Search for the cell housing the specified text and yield its [x, y] center coordinate. 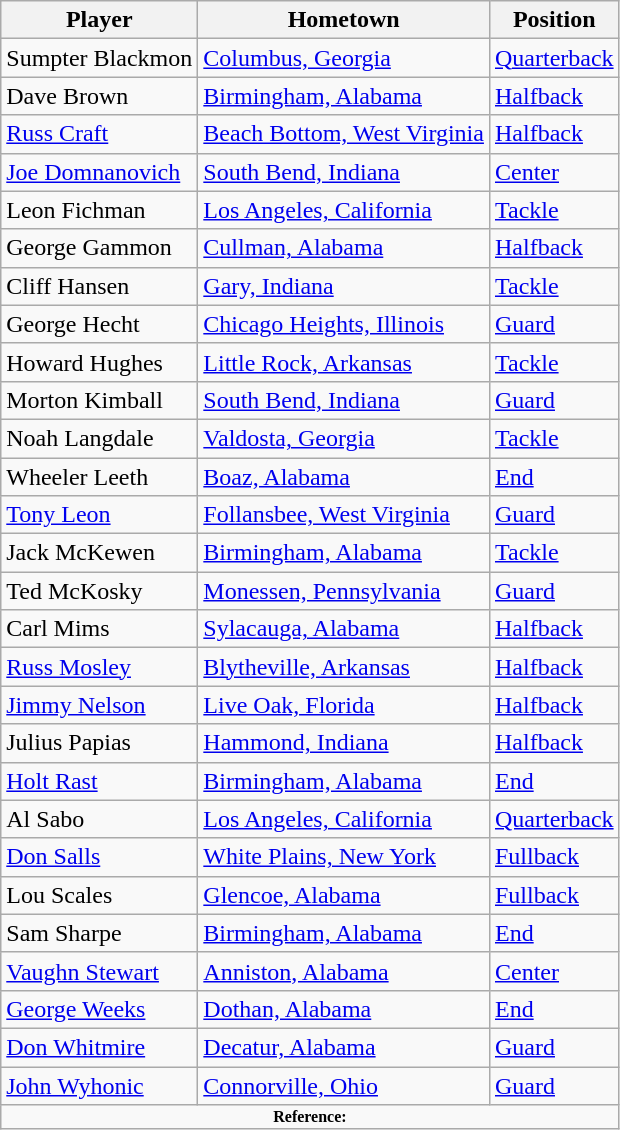
Beach Bottom, West Virginia [344, 134]
Carl Mims [100, 629]
Russ Mosley [100, 667]
Leon Fichman [100, 210]
Player [100, 20]
Russ Craft [100, 134]
Hometown [344, 20]
Decatur, Alabama [344, 1047]
John Wyhonic [100, 1085]
George Weeks [100, 1009]
Tony Leon [100, 515]
Jack McKewen [100, 553]
Connorville, Ohio [344, 1085]
Hammond, Indiana [344, 743]
Sylacauga, Alabama [344, 629]
Don Whitmire [100, 1047]
Boaz, Alabama [344, 477]
George Hecht [100, 324]
Joe Domnanovich [100, 172]
Gary, Indiana [344, 286]
Columbus, Georgia [344, 58]
Follansbee, West Virginia [344, 515]
Sam Sharpe [100, 933]
Dothan, Alabama [344, 1009]
Cullman, Alabama [344, 248]
George Gammon [100, 248]
White Plains, New York [344, 857]
Howard Hughes [100, 362]
Anniston, Alabama [344, 971]
Little Rock, Arkansas [344, 362]
Dave Brown [100, 96]
Cliff Hansen [100, 286]
Monessen, Pennsylvania [344, 591]
Don Salls [100, 857]
Wheeler Leeth [100, 477]
Jimmy Nelson [100, 705]
Julius Papias [100, 743]
Live Oak, Florida [344, 705]
Valdosta, Georgia [344, 438]
Noah Langdale [100, 438]
Holt Rast [100, 781]
Morton Kimball [100, 400]
Glencoe, Alabama [344, 895]
Position [554, 20]
Reference: [310, 1117]
Sumpter Blackmon [100, 58]
Vaughn Stewart [100, 971]
Chicago Heights, Illinois [344, 324]
Blytheville, Arkansas [344, 667]
Al Sabo [100, 819]
Ted McKosky [100, 591]
Lou Scales [100, 895]
